Provide the [x, y] coordinate of the cell's center where the given text is located.  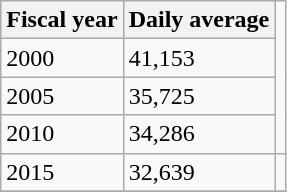
Fiscal year [62, 20]
34,286 [199, 134]
41,153 [199, 58]
35,725 [199, 96]
Daily average [199, 20]
2000 [62, 58]
2010 [62, 134]
2005 [62, 96]
2015 [62, 172]
32,639 [199, 172]
